Scan for the cell matching the given text and deliver its [X, Y] coordinate at center. 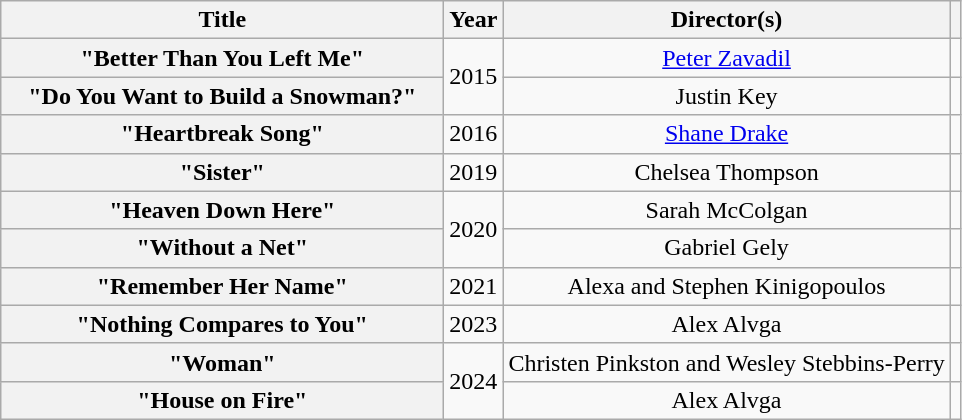
2021 [474, 286]
2016 [474, 134]
2020 [474, 229]
"House on Fire" [222, 400]
Christen Pinkston and Wesley Stebbins-Perry [726, 362]
Shane Drake [726, 134]
Chelsea Thompson [726, 172]
Gabriel Gely [726, 248]
"Better Than You Left Me" [222, 58]
2023 [474, 324]
2019 [474, 172]
Sarah McColgan [726, 210]
2015 [474, 77]
"Do You Want to Build a Snowman?" [222, 96]
Peter Zavadil [726, 58]
Director(s) [726, 20]
"Remember Her Name" [222, 286]
"Woman" [222, 362]
"Heartbreak Song" [222, 134]
"Sister" [222, 172]
2024 [474, 381]
Title [222, 20]
"Without a Net" [222, 248]
Year [474, 20]
Justin Key [726, 96]
Alexa and Stephen Kinigopoulos [726, 286]
"Heaven Down Here" [222, 210]
"Nothing Compares to You" [222, 324]
